Determine the (X, Y) coordinate at the center of the cell enclosing the given text.  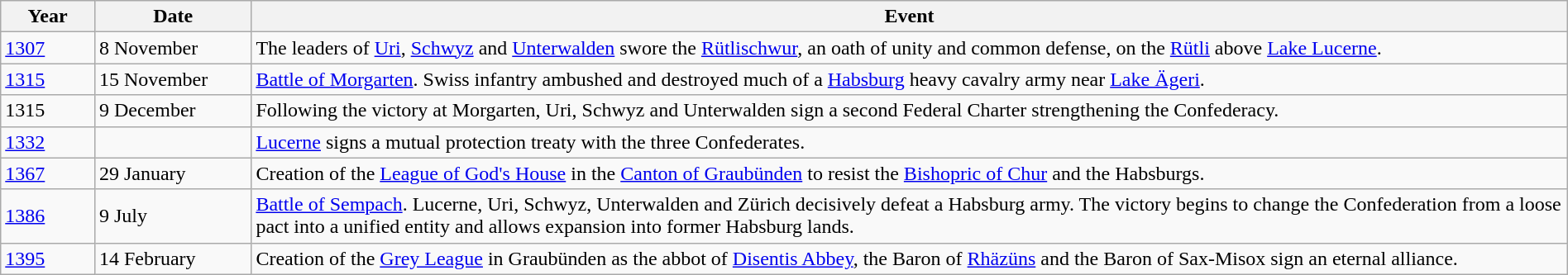
9 December (172, 111)
Following the victory at Morgarten, Uri, Schwyz and Unterwalden sign a second Federal Charter strengthening the Confederacy. (910, 111)
15 November (172, 79)
Creation of the League of God's House in the Canton of Graubünden to resist the Bishopric of Chur and the Habsburgs. (910, 173)
9 July (172, 216)
The leaders of Uri, Schwyz and Unterwalden swore the Rütlischwur, an oath of unity and common defense, on the Rütli above Lake Lucerne. (910, 48)
Creation of the Grey League in Graubünden as the abbot of Disentis Abbey, the Baron of Rhäzüns and the Baron of Sax-Misox sign an eternal alliance. (910, 258)
29 January (172, 173)
Year (48, 17)
1395 (48, 258)
1386 (48, 216)
Battle of Morgarten. Swiss infantry ambushed and destroyed much of a Habsburg heavy cavalry army near Lake Ägeri. (910, 79)
Lucerne signs a mutual protection treaty with the three Confederates. (910, 142)
1367 (48, 173)
8 November (172, 48)
1307 (48, 48)
14 February (172, 258)
1332 (48, 142)
Event (910, 17)
Date (172, 17)
